Locate the cell with the specified text and output its (X, Y) center coordinate. 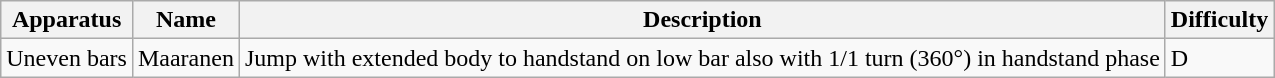
D (1219, 58)
Maaranen (186, 58)
Uneven bars (67, 58)
Name (186, 20)
Jump with extended body to handstand on low bar also with 1/1 turn (360°) in handstand phase (702, 58)
Apparatus (67, 20)
Difficulty (1219, 20)
Description (702, 20)
